From the cell containing the given text, extract its center point as [X, Y] coordinate. 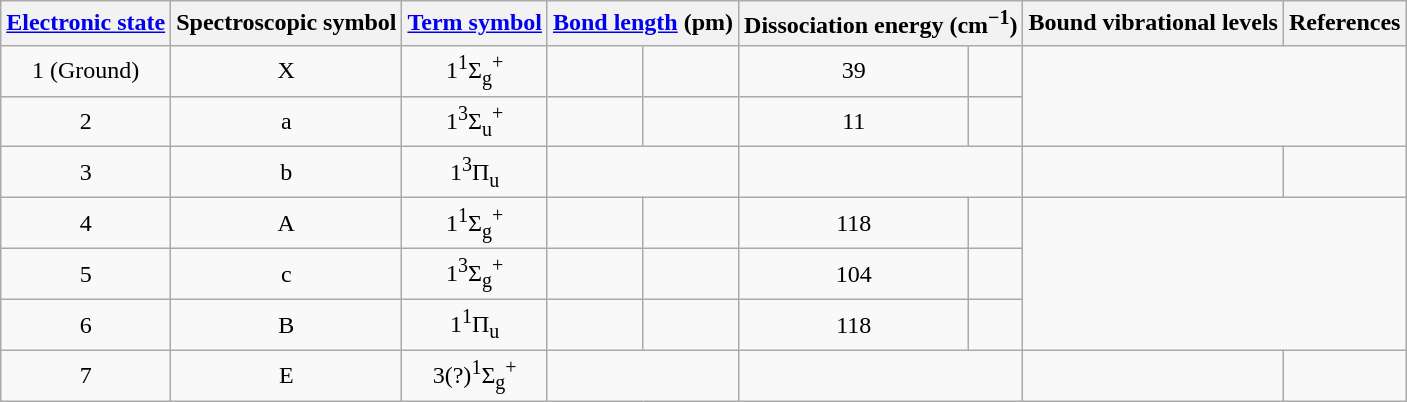
3(?)1Σg+ [475, 376]
1 (Ground) [86, 70]
13Πu [475, 172]
11 [854, 122]
X [286, 70]
References [1344, 24]
104 [854, 274]
a [286, 122]
13Σu+ [475, 122]
3 [86, 172]
Dissociation energy (cm−1) [881, 24]
4 [86, 224]
13Σg+ [475, 274]
c [286, 274]
Bound vibrational levels [1153, 24]
11Πu [475, 324]
6 [86, 324]
A [286, 224]
b [286, 172]
B [286, 324]
39 [854, 70]
7 [86, 376]
Term symbol [475, 24]
E [286, 376]
5 [86, 274]
Bond length (pm) [642, 24]
2 [86, 122]
Spectroscopic symbol [286, 24]
Electronic state [86, 24]
